From the cell containing the given text, extract its center point as [x, y] coordinate. 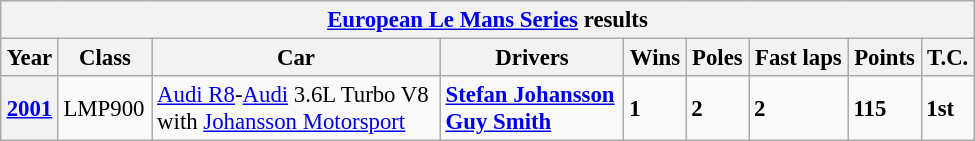
LMP900 [105, 108]
Drivers [532, 58]
1 [655, 108]
Points [884, 58]
1st [948, 108]
2001 [30, 108]
Class [105, 58]
115 [884, 108]
European Le Mans Series results [488, 20]
Year [30, 58]
Fast laps [798, 58]
Wins [655, 58]
Poles [718, 58]
Stefan Johansson Guy Smith [532, 108]
Car [296, 58]
T.C. [948, 58]
Audi R8-Audi 3.6L Turbo V8 with Johansson Motorsport [296, 108]
